Detect which cell encompasses the target text, then output its (X, Y) center coordinate. 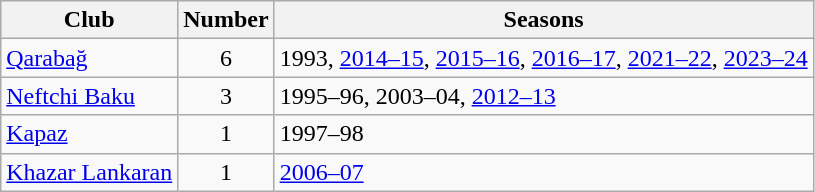
1995–96, 2003–04, 2012–13 (544, 96)
1997–98 (544, 134)
3 (226, 96)
2006–07 (544, 172)
1993, 2014–15, 2015–16, 2016–17, 2021–22, 2023–24 (544, 58)
Neftchi Baku (90, 96)
Seasons (544, 20)
Club (90, 20)
Kapaz (90, 134)
Qarabağ (90, 58)
6 (226, 58)
Number (226, 20)
Khazar Lankaran (90, 172)
